Pinpoint the cell where the given text exists, returning its (X, Y) midpoint coordinate. 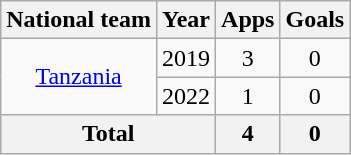
1 (248, 96)
3 (248, 58)
Year (186, 20)
National team (79, 20)
2022 (186, 96)
Apps (248, 20)
Total (108, 134)
2019 (186, 58)
Tanzania (79, 77)
Goals (315, 20)
4 (248, 134)
